Extract the [x, y] coordinate from the center of the cell holding the provided text.  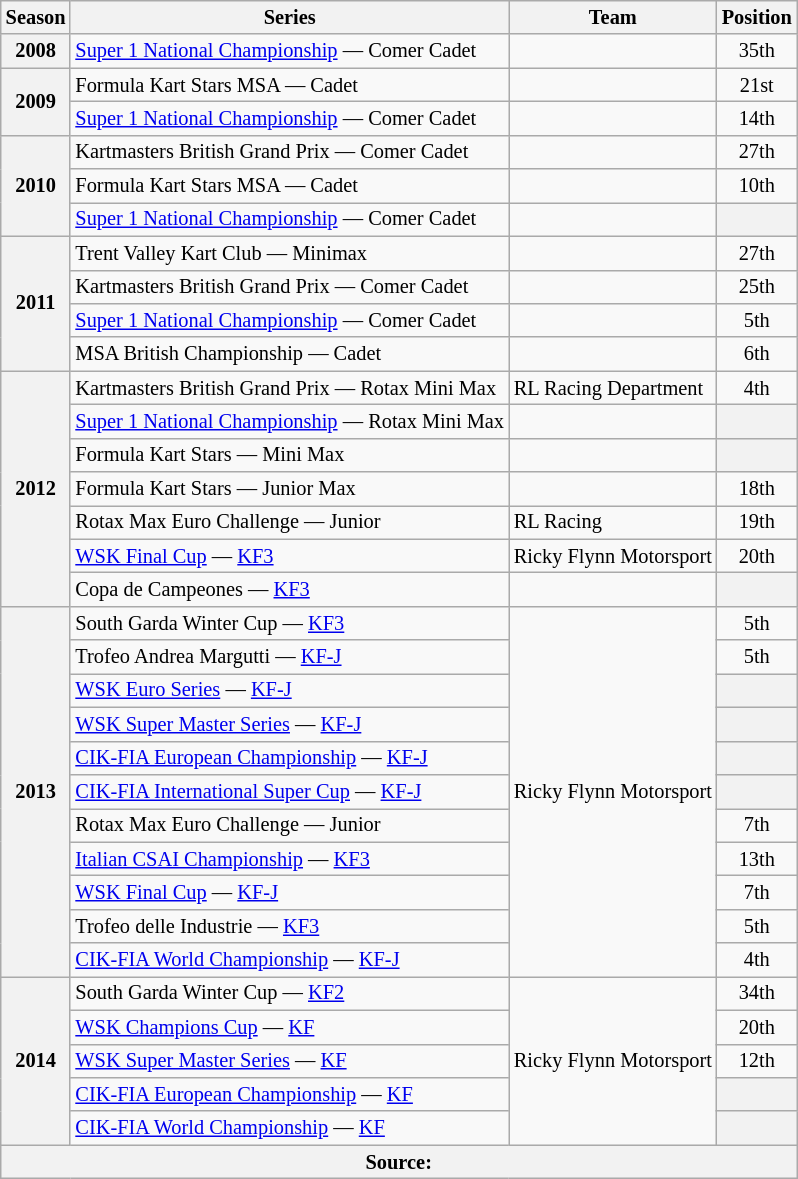
2009 [36, 102]
Position [757, 17]
2012 [36, 489]
13th [757, 859]
34th [757, 993]
CIK-FIA World Championship — KF [289, 1128]
CIK-FIA World Championship — KF-J [289, 960]
Formula Kart Stars — Mini Max [289, 455]
19th [757, 522]
WSK Final Cup — KF3 [289, 556]
WSK Euro Series — KF-J [289, 690]
WSK Super Master Series — KF [289, 1061]
Copa de Campeones — KF3 [289, 589]
2014 [36, 1060]
Trofeo Andrea Margutti — KF-J [289, 657]
10th [757, 186]
12th [757, 1061]
CIK-FIA European Championship — KF-J [289, 758]
Source: [399, 1162]
WSK Super Master Series — KF-J [289, 724]
CIK-FIA International Super Cup — KF-J [289, 791]
Series [289, 17]
Trofeo delle Industrie — KF3 [289, 926]
CIK-FIA European Championship — KF [289, 1094]
Italian CSAI Championship — KF3 [289, 859]
2010 [36, 186]
WSK Final Cup — KF-J [289, 892]
14th [757, 118]
2008 [36, 51]
Team [613, 17]
6th [757, 354]
WSK Champions Cup — KF [289, 1027]
2011 [36, 304]
Season [36, 17]
25th [757, 287]
Kartmasters British Grand Prix — Rotax Mini Max [289, 388]
Super 1 National Championship — Rotax Mini Max [289, 421]
Formula Kart Stars — Junior Max [289, 489]
18th [757, 489]
RL Racing [613, 522]
MSA British Championship — Cadet [289, 354]
2013 [36, 791]
RL Racing Department [613, 388]
South Garda Winter Cup — KF3 [289, 623]
Trent Valley Kart Club — Minimax [289, 253]
21st [757, 85]
South Garda Winter Cup — KF2 [289, 993]
35th [757, 51]
